From the cell containing the given text, extract its center point as (X, Y) coordinate. 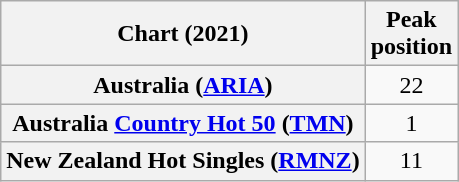
New Zealand Hot Singles (RMNZ) (183, 161)
Australia Country Hot 50 (TMN) (183, 123)
Chart (2021) (183, 34)
Australia (ARIA) (183, 85)
22 (411, 85)
Peakposition (411, 34)
11 (411, 161)
1 (411, 123)
